Capture the cell that displays the provided text and extract its (x, y) central coordinate. 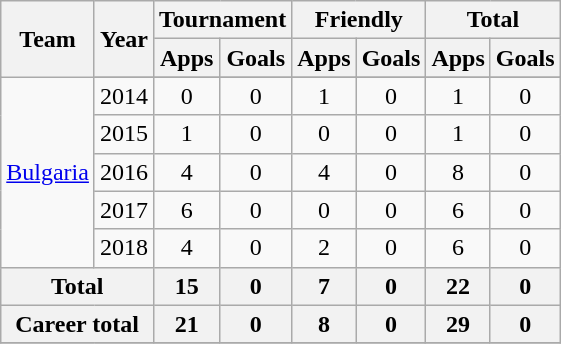
2018 (124, 248)
Career total (78, 324)
15 (187, 286)
Tournament (223, 20)
2017 (124, 210)
Friendly (359, 20)
2015 (124, 134)
7 (324, 286)
Team (48, 39)
22 (458, 286)
2 (324, 248)
21 (187, 324)
Bulgaria (48, 172)
29 (458, 324)
2016 (124, 172)
2014 (124, 96)
Year (124, 39)
